Search for the cell housing the specified text and yield its [x, y] center coordinate. 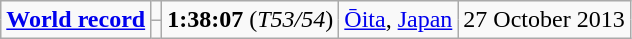
Ōita, Japan [398, 20]
World record [76, 20]
27 October 2013 [544, 20]
1:38:07 (T53/54) [250, 20]
